Capture the cell that displays the provided text and extract its (X, Y) central coordinate. 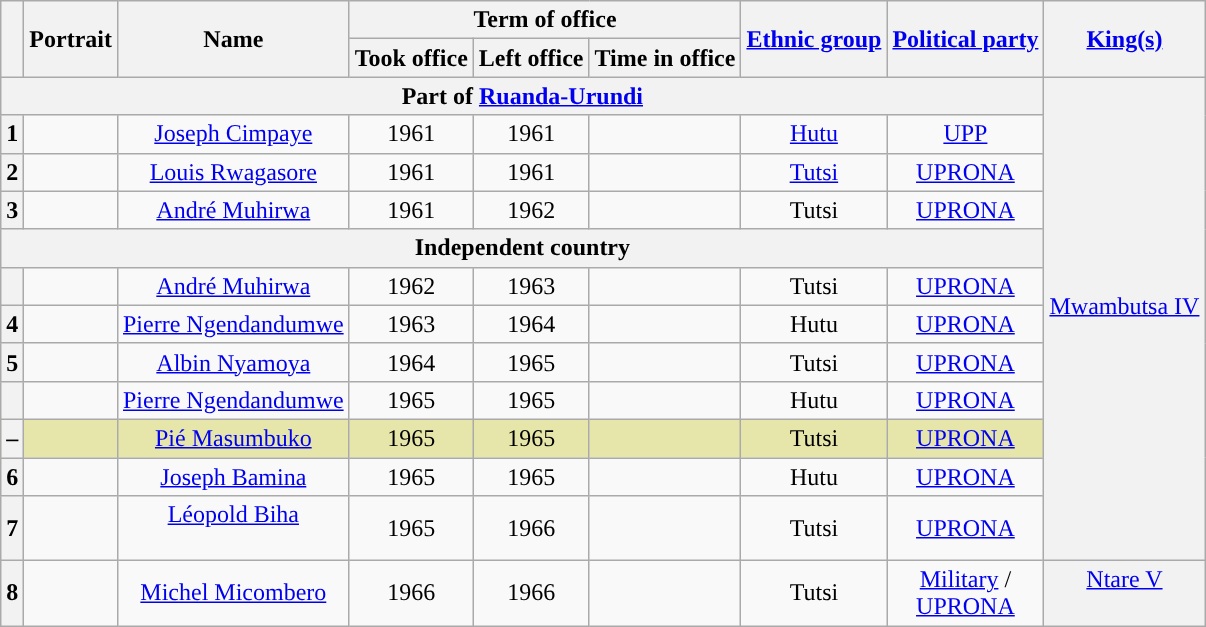
Military / UPRONA (966, 594)
Louis Rwagasore (233, 172)
Michel Micombero (233, 594)
Albin Nyamoya (233, 362)
UPP (966, 134)
6 (12, 477)
Portrait (71, 39)
Ntare V (1124, 594)
Name (233, 39)
Léopold Biha (233, 528)
Term of office (545, 20)
Left office (531, 58)
3 (12, 210)
2 (12, 172)
Mwambutsa IV (1124, 319)
Time in office (665, 58)
King(s) (1124, 39)
Part of Ruanda-Urundi (522, 96)
5 (12, 362)
Joseph Cimpaye (233, 134)
1 (12, 134)
– (12, 438)
Ethnic group (814, 39)
Took office (411, 58)
7 (12, 528)
Pié Masumbuko (233, 438)
Political party (966, 39)
Independent country (522, 248)
Joseph Bamina (233, 477)
8 (12, 594)
4 (12, 324)
